Provide the (X, Y) coordinate of the cell's center where the given text is located.  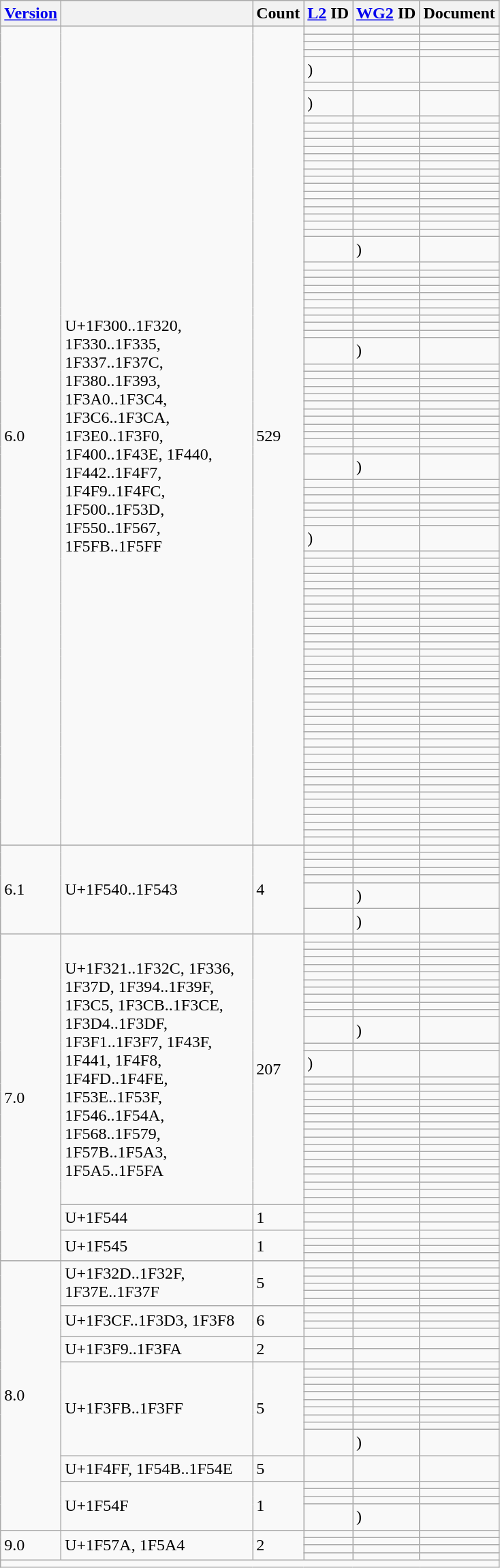
U+1F32D..1F32F, 1F37E..1F37F (157, 1283)
U+1F3FB..1F3FF (157, 1409)
U+1F544 (157, 1217)
U+1F545 (157, 1245)
7.0 (31, 1098)
U+1F3F9..1F3FA (157, 1349)
U+1F54F (157, 1506)
U+1F57A, 1F5A4 (157, 1545)
U+1F3CF..1F3D3, 1F3F8 (157, 1321)
9.0 (31, 1545)
L2 ID (328, 14)
Version (31, 14)
6.1 (31, 889)
Document (459, 14)
WG2 ID (386, 14)
6.0 (31, 436)
207 (278, 1069)
529 (278, 436)
6 (278, 1321)
8.0 (31, 1395)
4 (278, 889)
U+1F4FF, 1F54B..1F54E (157, 1469)
Count (278, 14)
U+1F540..1F543 (157, 889)
